Detect which cell encompasses the target text, then output its [X, Y] center coordinate. 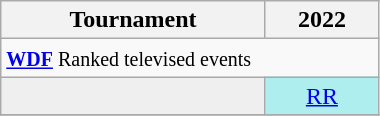
Tournament [134, 20]
RR [322, 96]
2022 [322, 20]
WDF Ranked televised events [190, 58]
